Identify which cell holds the provided text, then report its (x, y) central coordinate. 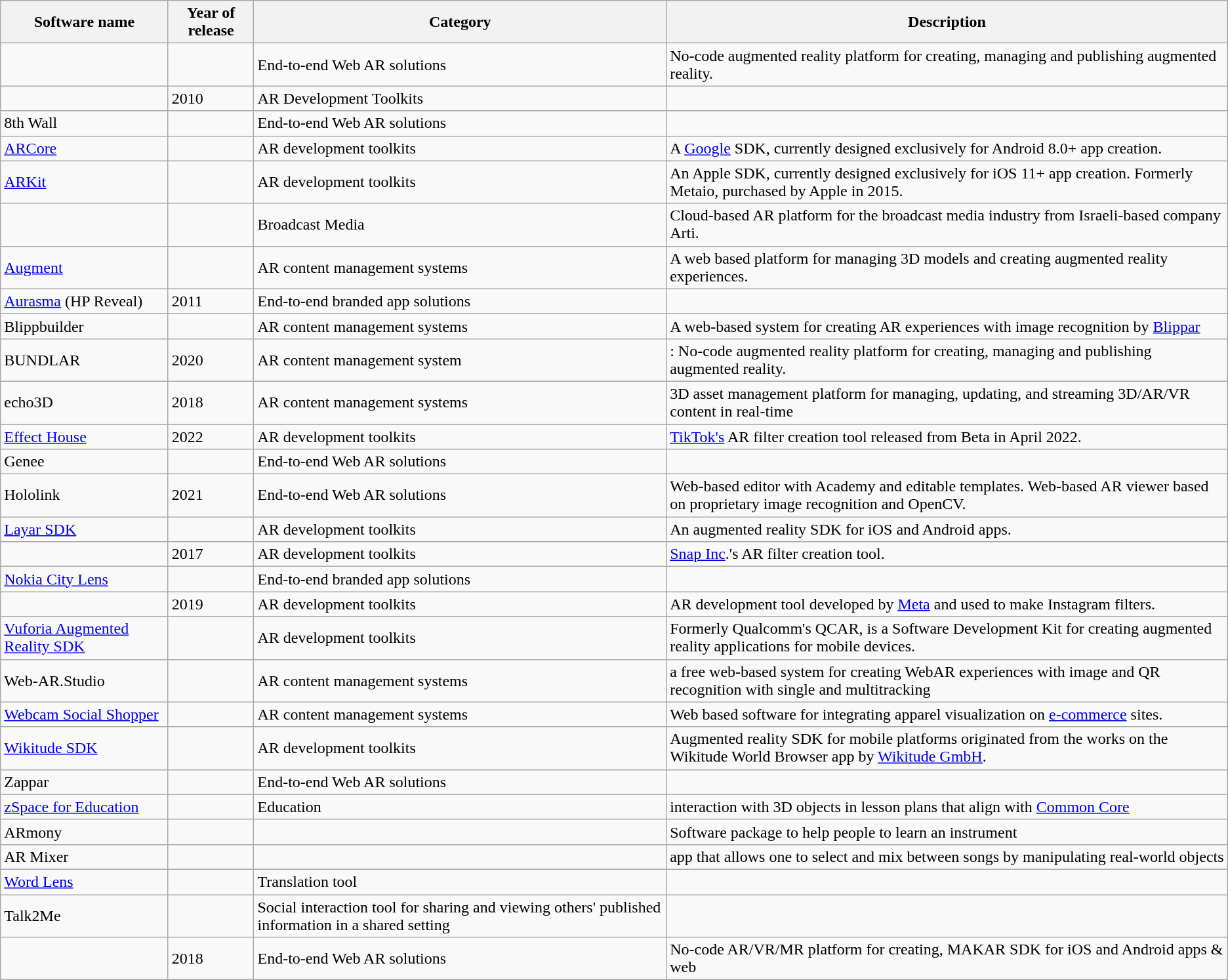
A web-based system for creating AR experiences with image recognition by Blippar (947, 326)
No-code AR/VR/MR platform for creating, MAKAR SDK for iOS and Android apps & web (947, 959)
ARKit (84, 182)
3D asset management platform for managing, updating, and streaming 3D/AR/VR content in real-time (947, 403)
Genee (84, 462)
Translation tool (460, 882)
Broadcast Media (460, 224)
Webcam Social Shopper (84, 714)
2022 (211, 436)
An Apple SDK, currently designed exclusively for iOS 11+ app creation. Formerly Metaio, purchased by Apple in 2015. (947, 182)
A web based platform for managing 3D models and creating augmented reality experiences. (947, 268)
2020 (211, 359)
AR development tool developed by Meta and used to make Instagram filters. (947, 604)
Web-based editor with Academy and editable templates. Web-based AR viewer based on proprietary image recognition and OpenCV. (947, 496)
Blippbuilder (84, 326)
Nokia City Lens (84, 579)
Web based software for integrating apparel visualization on e-commerce sites. (947, 714)
Zappar (84, 782)
TikTok's AR filter creation tool released from Beta in April 2022. (947, 436)
2021 (211, 496)
ARCore (84, 148)
2011 (211, 301)
Education (460, 807)
Wikitude SDK (84, 748)
: No-code augmented reality platform for creating, managing and publishing augmented reality. (947, 359)
echo3D (84, 403)
AR Mixer (84, 857)
8th Wall (84, 123)
Cloud-based AR platform for the broadcast media industry from Israeli-based company Arti. (947, 224)
AR content management system (460, 359)
2019 (211, 604)
Hololink (84, 496)
Software name (84, 22)
An augmented reality SDK for iOS and Android apps. (947, 529)
Vuforia Augmented Reality SDK (84, 638)
2010 (211, 98)
A Google SDK, currently designed exclusively for Android 8.0+ app creation. (947, 148)
ARmony (84, 832)
app that allows one to select and mix between songs by manipulating real-world objects (947, 857)
BUNDLAR (84, 359)
Layar SDK (84, 529)
No-code augmented reality platform for creating, managing and publishing augmented reality. (947, 64)
Effect House (84, 436)
Aurasma (HP Reveal) (84, 301)
Word Lens (84, 882)
interaction with 3D objects in lesson plans that align with Common Core (947, 807)
Formerly Qualcomm's QCAR, is a Software Development Kit for creating augmented reality applications for mobile devices. (947, 638)
Year of release (211, 22)
Software package to help people to learn an instrument (947, 832)
a free web-based system for creating WebAR experiences with image and QR recognition with single and multitracking (947, 681)
2017 (211, 554)
Description (947, 22)
Augmented reality SDK for mobile platforms originated from the works on the Wikitude World Browser app by Wikitude GmbH. (947, 748)
Category (460, 22)
Snap Inc.'s AR filter creation tool. (947, 554)
Web-AR.Studio (84, 681)
Social interaction tool for sharing and viewing others' published information in a shared setting (460, 916)
AR Development Toolkits (460, 98)
Augment (84, 268)
zSpace for Education (84, 807)
Talk2Me (84, 916)
